Provide the [X, Y] coordinate of the cell's center where the given text is located.  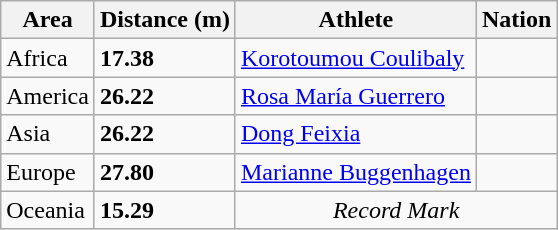
Record Mark [396, 210]
Asia [48, 134]
Korotoumou Coulibaly [356, 58]
15.29 [164, 210]
Marianne Buggenhagen [356, 172]
Europe [48, 172]
Distance (m) [164, 20]
Athlete [356, 20]
Area [48, 20]
Africa [48, 58]
Dong Feixia [356, 134]
Nation [516, 20]
Oceania [48, 210]
27.80 [164, 172]
America [48, 96]
Rosa María Guerrero [356, 96]
17.38 [164, 58]
